Output the [x, y] coordinate of the center of the cell containing the given text.  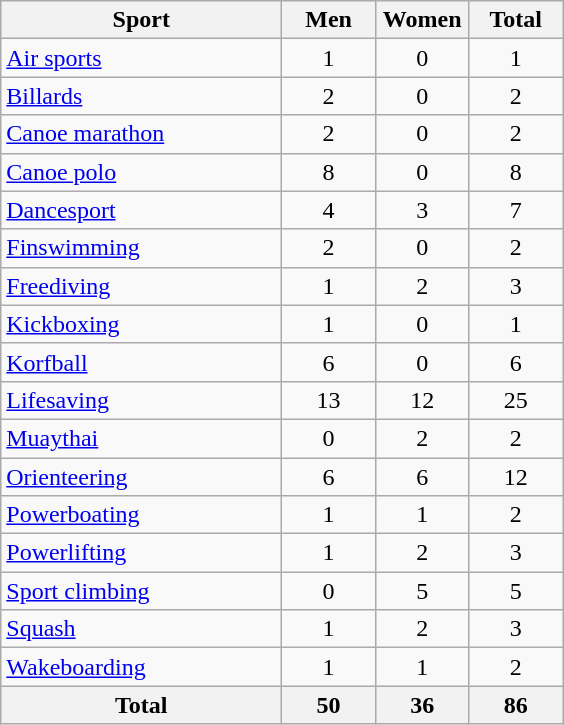
Kickboxing [142, 324]
7 [516, 210]
Air sports [142, 58]
Powerboating [142, 515]
Canoe marathon [142, 134]
Freediving [142, 286]
13 [329, 400]
Korfball [142, 362]
Billards [142, 96]
Finswimming [142, 248]
Sport [142, 20]
25 [516, 400]
4 [329, 210]
Men [329, 20]
Muaythai [142, 438]
Canoe polo [142, 172]
Squash [142, 629]
36 [422, 705]
86 [516, 705]
Sport climbing [142, 591]
Women [422, 20]
Powerlifting [142, 553]
Wakeboarding [142, 667]
50 [329, 705]
Lifesaving [142, 400]
Dancesport [142, 210]
Orienteering [142, 477]
